Determine the (x, y) coordinate at the center of the cell enclosing the given text.  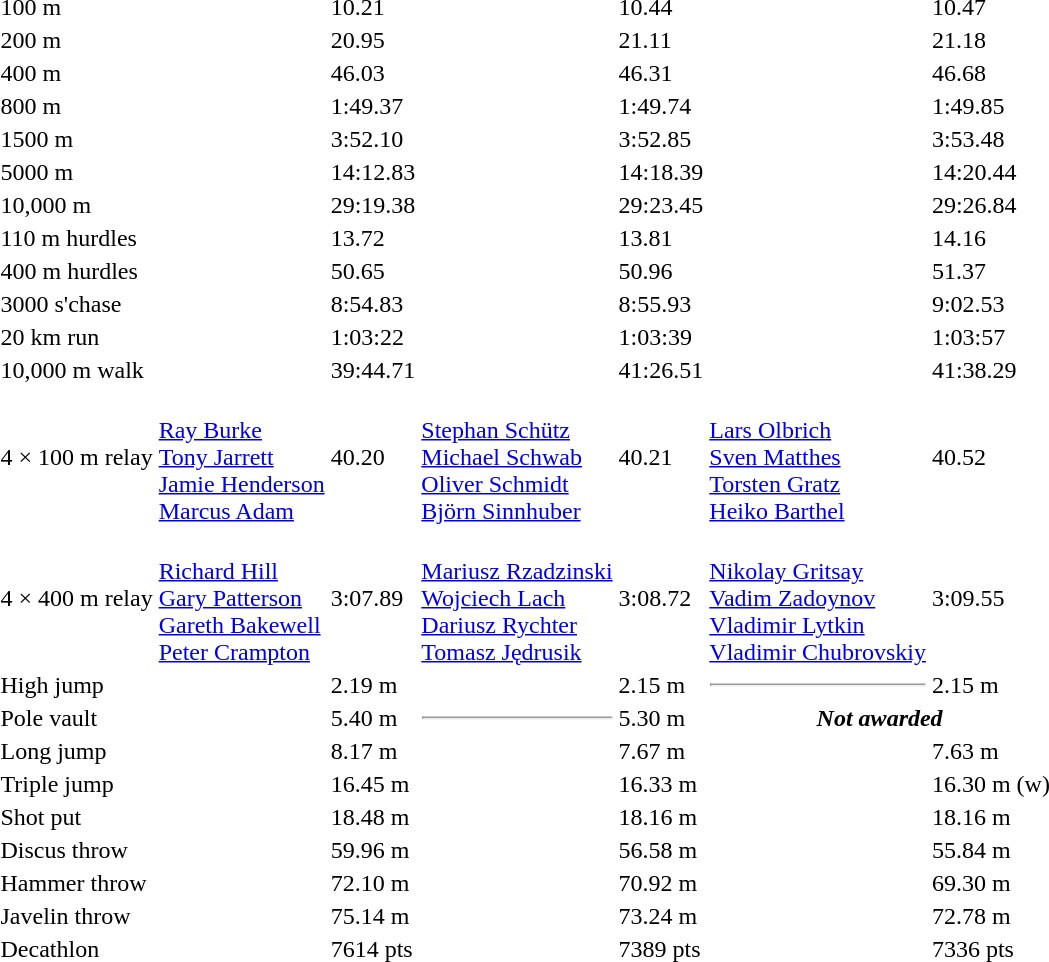
8:54.83 (373, 304)
3:52.10 (373, 139)
5.30 m (661, 718)
40.20 (373, 457)
18.48 m (373, 817)
Stephan SchützMichael SchwabOliver SchmidtBjörn Sinnhuber (517, 457)
2.15 m (661, 685)
50.65 (373, 271)
3:52.85 (661, 139)
2.19 m (373, 685)
18.16 m (661, 817)
50.96 (661, 271)
20.95 (373, 40)
59.96 m (373, 850)
29:23.45 (661, 205)
46.31 (661, 73)
16.45 m (373, 784)
Ray BurkeTony JarrettJamie HendersonMarcus Adam (242, 457)
70.92 m (661, 883)
41:26.51 (661, 370)
39:44.71 (373, 370)
1:49.37 (373, 106)
3:07.89 (373, 598)
1:03:39 (661, 337)
75.14 m (373, 916)
29:19.38 (373, 205)
7.67 m (661, 751)
14:18.39 (661, 172)
8.17 m (373, 751)
Mariusz RzadzinskiWojciech LachDariusz RychterTomasz Jędrusik (517, 598)
13.72 (373, 238)
3:08.72 (661, 598)
73.24 m (661, 916)
21.11 (661, 40)
1:03:22 (373, 337)
40.21 (661, 457)
Richard HillGary PattersonGareth BakewellPeter Crampton (242, 598)
Lars OlbrichSven MatthesTorsten GratzHeiko Barthel (818, 457)
46.03 (373, 73)
14:12.83 (373, 172)
16.33 m (661, 784)
72.10 m (373, 883)
8:55.93 (661, 304)
5.40 m (373, 718)
Nikolay GritsayVadim ZadoynovVladimir LytkinVladimir Chubrovskiy (818, 598)
1:49.74 (661, 106)
56.58 m (661, 850)
13.81 (661, 238)
